Return [X, Y] of the center of cell containing provided text 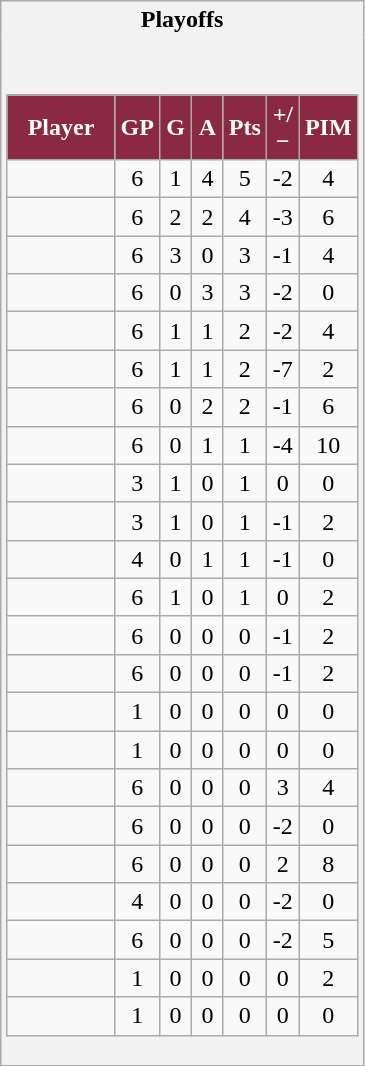
8 [328, 864]
GP [137, 128]
+/− [282, 128]
G [175, 128]
-3 [282, 217]
Playoffs [182, 20]
PIM [328, 128]
10 [328, 445]
-4 [282, 445]
Pts [244, 128]
-7 [282, 369]
Player [61, 128]
A [208, 128]
